Find where the given text appears and provide that cell's center as [x, y] coordinate. 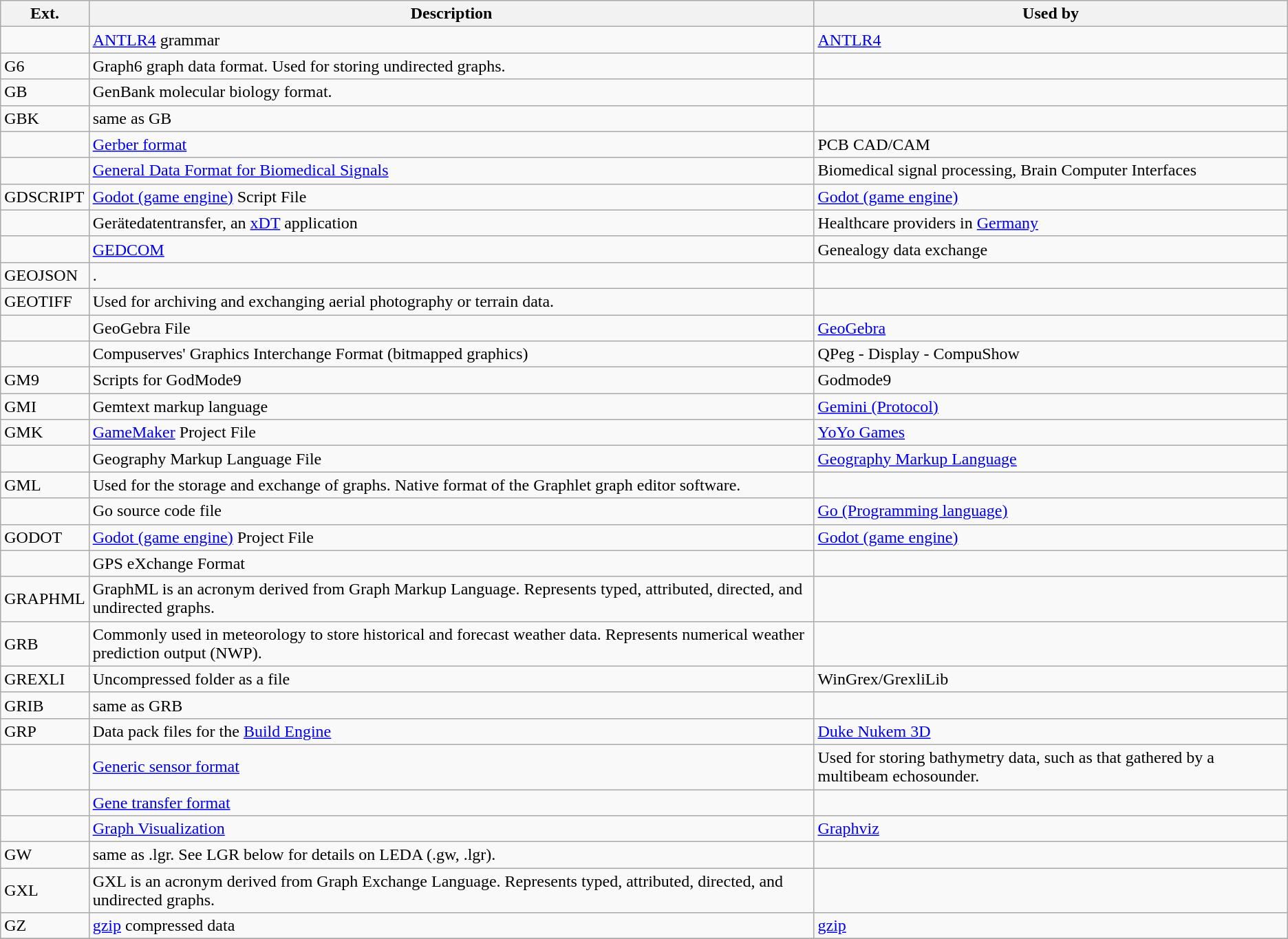
Data pack files for the Build Engine [451, 731]
. [451, 275]
same as .lgr. See LGR below for details on LEDA (.gw, .lgr). [451, 855]
Genealogy data exchange [1051, 249]
GMK [45, 433]
Commonly used in meteorology to store historical and forecast weather data. Represents numerical weather prediction output (NWP). [451, 644]
Godmode9 [1051, 380]
Go (Programming language) [1051, 511]
Biomedical signal processing, Brain Computer Interfaces [1051, 171]
Used by [1051, 14]
GMI [45, 407]
Gerber format [451, 144]
Uncompressed folder as a file [451, 679]
Used for the storage and exchange of graphs. Native format of the Graphlet graph editor software. [451, 485]
GRAPHML [45, 598]
Ext. [45, 14]
G6 [45, 66]
Go source code file [451, 511]
Graph Visualization [451, 829]
WinGrex/GrexliLib [1051, 679]
GRIB [45, 705]
GXL [45, 890]
Generic sensor format [451, 766]
Gene transfer format [451, 803]
GZ [45, 926]
gzip compressed data [451, 926]
Godot (game engine) Project File [451, 537]
Gemtext markup language [451, 407]
GEOTIFF [45, 301]
ANTLR4 grammar [451, 40]
GeoGebra [1051, 328]
GeoGebra File [451, 328]
Duke Nukem 3D [1051, 731]
Geography Markup Language File [451, 459]
Gerätedatentransfer, an xDT application [451, 223]
same as GB [451, 118]
Gemini (Protocol) [1051, 407]
Scripts for GodMode9 [451, 380]
Godot (game engine) Script File [451, 197]
GEDCOM [451, 249]
GDSCRIPT [45, 197]
gzip [1051, 926]
Graph6 graph data format. Used for storing undirected graphs. [451, 66]
General Data Format for Biomedical Signals [451, 171]
Graphviz [1051, 829]
GPS eXchange Format [451, 563]
PCB CAD/CAM [1051, 144]
ANTLR4 [1051, 40]
Geography Markup Language [1051, 459]
GameMaker Project File [451, 433]
GEOJSON [45, 275]
GREXLI [45, 679]
GODOT [45, 537]
GW [45, 855]
QPeg - Display - CompuShow [1051, 354]
Description [451, 14]
GBK [45, 118]
GML [45, 485]
Compuserves' Graphics Interchange Format (bitmapped graphics) [451, 354]
GXL is an acronym derived from Graph Exchange Language. Represents typed, attributed, directed, and undirected graphs. [451, 890]
Used for archiving and exchanging aerial photography or terrain data. [451, 301]
GraphML is an acronym derived from Graph Markup Language. Represents typed, attributed, directed, and undirected graphs. [451, 598]
Used for storing bathymetry data, such as that gathered by a multibeam echosounder. [1051, 766]
GenBank molecular biology format. [451, 92]
same as GRB [451, 705]
YoYo Games [1051, 433]
Healthcare providers in Germany [1051, 223]
GB [45, 92]
GM9 [45, 380]
GRB [45, 644]
GRP [45, 731]
